Search for the cell housing the specified text and yield its [x, y] center coordinate. 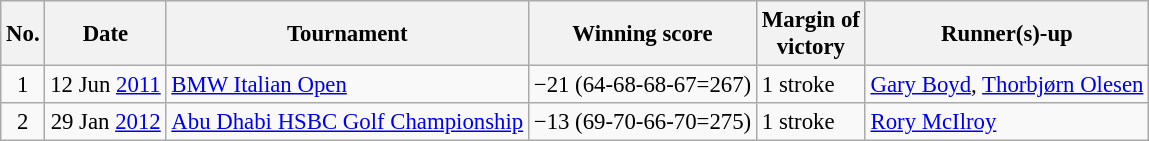
−13 (69-70-66-70=275) [642, 122]
Margin ofvictory [810, 34]
Rory McIlroy [1007, 122]
BMW Italian Open [347, 85]
No. [23, 34]
1 [23, 85]
Tournament [347, 34]
Gary Boyd, Thorbjørn Olesen [1007, 85]
2 [23, 122]
Date [106, 34]
Winning score [642, 34]
29 Jan 2012 [106, 122]
−21 (64-68-68-67=267) [642, 85]
Runner(s)-up [1007, 34]
Abu Dhabi HSBC Golf Championship [347, 122]
12 Jun 2011 [106, 85]
